Pinpoint the cell where the given text exists, returning its [x, y] midpoint coordinate. 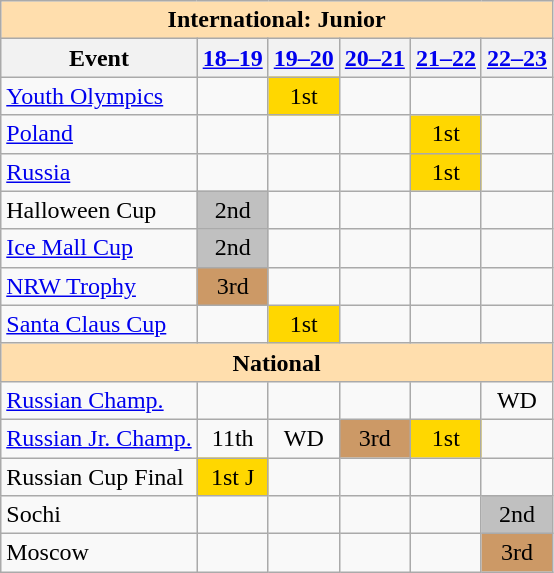
Russia [99, 172]
Halloween Cup [99, 210]
National [277, 362]
18–19 [232, 58]
11th [232, 438]
21–22 [446, 58]
Youth Olympics [99, 96]
International: Junior [277, 20]
19–20 [304, 58]
Event [99, 58]
Santa Claus Cup [99, 324]
22–23 [516, 58]
Sochi [99, 515]
Russian Champ. [99, 400]
20–21 [374, 58]
Ice Mall Cup [99, 248]
NRW Trophy [99, 286]
Moscow [99, 553]
Poland [99, 134]
1st J [232, 477]
Russian Jr. Champ. [99, 438]
Russian Cup Final [99, 477]
